Determine the [x, y] coordinate at the center of the cell enclosing the given text.  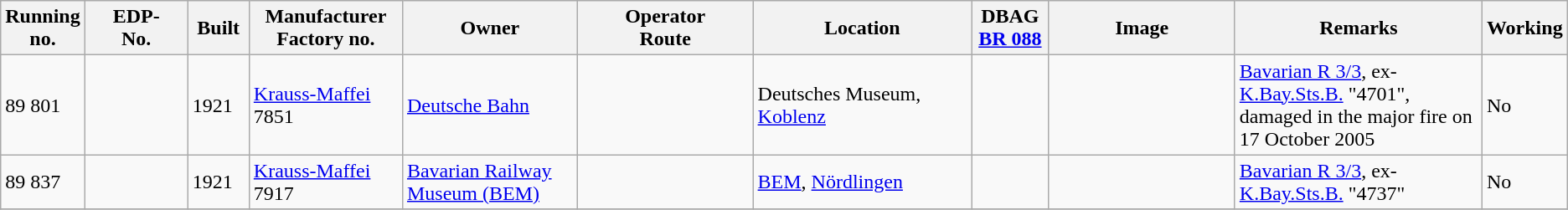
Runningno. [43, 28]
Deutsche Bahn [489, 105]
Bavarian R 3/3, ex-K.Bay.Sts.B. "4737" [1359, 182]
Krauss-Maffei7917 [325, 182]
OperatorRoute [665, 28]
Image [1142, 28]
89 801 [43, 105]
Built [218, 28]
Owner [489, 28]
Bavarian R 3/3, ex-K.Bay.Sts.B. "4701", damaged in the major fire on 17 October 2005 [1359, 105]
Location [863, 28]
Bavarian Railway Museum (BEM) [489, 182]
Deutsches Museum, Koblenz [863, 105]
EDP-No. [136, 28]
Working [1524, 28]
BEM, Nördlingen [863, 182]
Krauss-Maffei7851 [325, 105]
Remarks [1359, 28]
ManufacturerFactory no. [325, 28]
DBAGBR 088 [1010, 28]
89 837 [43, 182]
